Determine the (X, Y) coordinate at the center of the cell enclosing the given text.  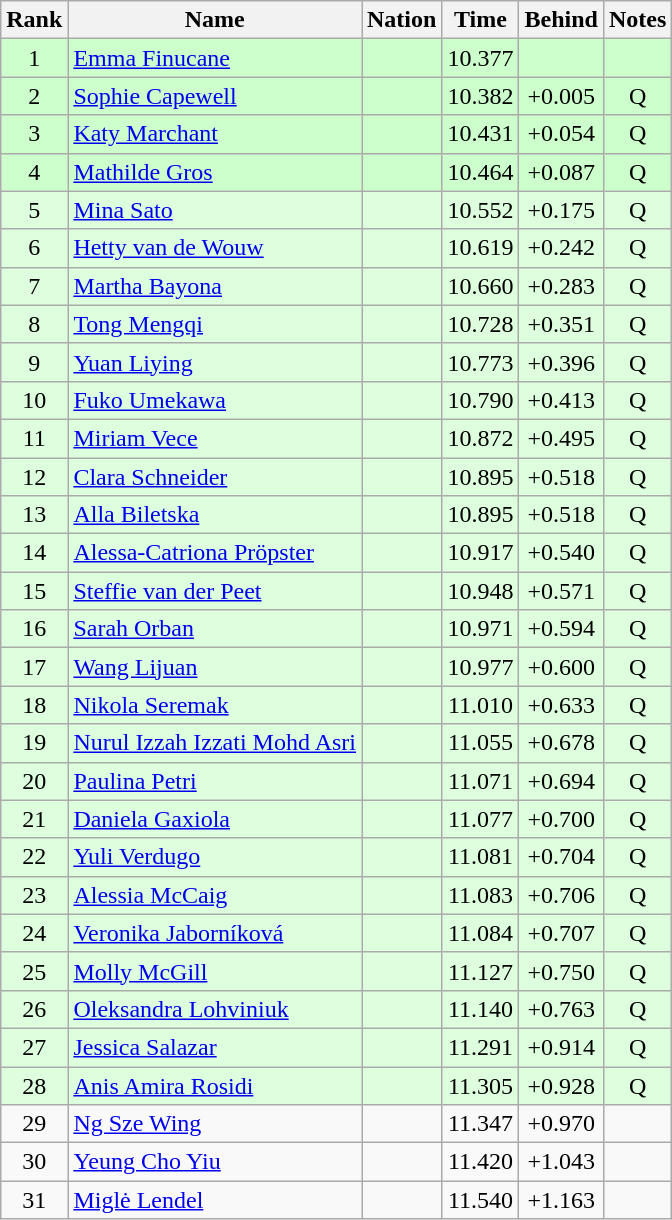
13 (34, 515)
+0.750 (561, 971)
21 (34, 819)
18 (34, 705)
Yuli Verdugo (215, 857)
29 (34, 1124)
26 (34, 1009)
+0.928 (561, 1085)
Veronika Jaborníková (215, 933)
Rank (34, 20)
8 (34, 324)
+0.351 (561, 324)
Nikola Seremak (215, 705)
+0.594 (561, 629)
Fuko Umekawa (215, 400)
Mathilde Gros (215, 172)
Tong Mengqi (215, 324)
10.619 (480, 248)
Oleksandra Lohviniuk (215, 1009)
11.083 (480, 895)
11.055 (480, 743)
11.081 (480, 857)
Nurul Izzah Izzati Mohd Asri (215, 743)
Miglė Lendel (215, 1200)
2 (34, 96)
4 (34, 172)
10.773 (480, 362)
10.728 (480, 324)
+0.700 (561, 819)
28 (34, 1085)
19 (34, 743)
10.552 (480, 210)
23 (34, 895)
Emma Finucane (215, 58)
+0.571 (561, 591)
Yuan Liying (215, 362)
Yeung Cho Yiu (215, 1162)
16 (34, 629)
Martha Bayona (215, 286)
Nation (402, 20)
11.540 (480, 1200)
+0.242 (561, 248)
31 (34, 1200)
12 (34, 477)
27 (34, 1047)
Ng Sze Wing (215, 1124)
+0.694 (561, 781)
10.464 (480, 172)
11 (34, 438)
+0.704 (561, 857)
Time (480, 20)
Molly McGill (215, 971)
7 (34, 286)
20 (34, 781)
Anis Amira Rosidi (215, 1085)
11.347 (480, 1124)
Katy Marchant (215, 134)
10.790 (480, 400)
10.977 (480, 667)
11.010 (480, 705)
+1.043 (561, 1162)
11.420 (480, 1162)
+0.005 (561, 96)
22 (34, 857)
Alla Biletska (215, 515)
Sarah Orban (215, 629)
+0.495 (561, 438)
11.140 (480, 1009)
Notes (637, 20)
+0.396 (561, 362)
Paulina Petri (215, 781)
3 (34, 134)
+0.054 (561, 134)
+0.600 (561, 667)
25 (34, 971)
Name (215, 20)
+1.163 (561, 1200)
+0.763 (561, 1009)
11.127 (480, 971)
+0.283 (561, 286)
10.431 (480, 134)
Behind (561, 20)
11.084 (480, 933)
+0.707 (561, 933)
14 (34, 553)
10.872 (480, 438)
11.077 (480, 819)
11.071 (480, 781)
10.971 (480, 629)
9 (34, 362)
+0.413 (561, 400)
6 (34, 248)
10.660 (480, 286)
Steffie van der Peet (215, 591)
Sophie Capewell (215, 96)
10.377 (480, 58)
+0.678 (561, 743)
Jessica Salazar (215, 1047)
Wang Lijuan (215, 667)
15 (34, 591)
11.305 (480, 1085)
10.917 (480, 553)
+0.633 (561, 705)
+0.914 (561, 1047)
Hetty van de Wouw (215, 248)
1 (34, 58)
+0.540 (561, 553)
17 (34, 667)
5 (34, 210)
Miriam Vece (215, 438)
+0.087 (561, 172)
10.948 (480, 591)
24 (34, 933)
10 (34, 400)
+0.706 (561, 895)
Clara Schneider (215, 477)
Mina Sato (215, 210)
Alessa-Catriona Pröpster (215, 553)
Alessia McCaig (215, 895)
10.382 (480, 96)
Daniela Gaxiola (215, 819)
30 (34, 1162)
11.291 (480, 1047)
+0.970 (561, 1124)
+0.175 (561, 210)
